For the text-containing cell, return its midpoint in (x, y) coordinate format. 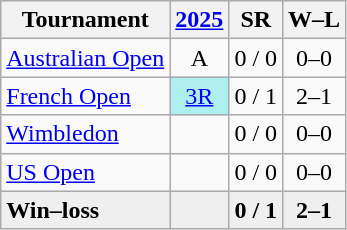
W–L (314, 20)
Wimbledon (86, 134)
A (200, 58)
French Open (86, 96)
US Open (86, 172)
Australian Open (86, 58)
Win–loss (86, 210)
3R (200, 96)
SR (256, 20)
Tournament (86, 20)
2025 (200, 20)
